Determine the (X, Y) coordinate at the center of the cell enclosing the given text.  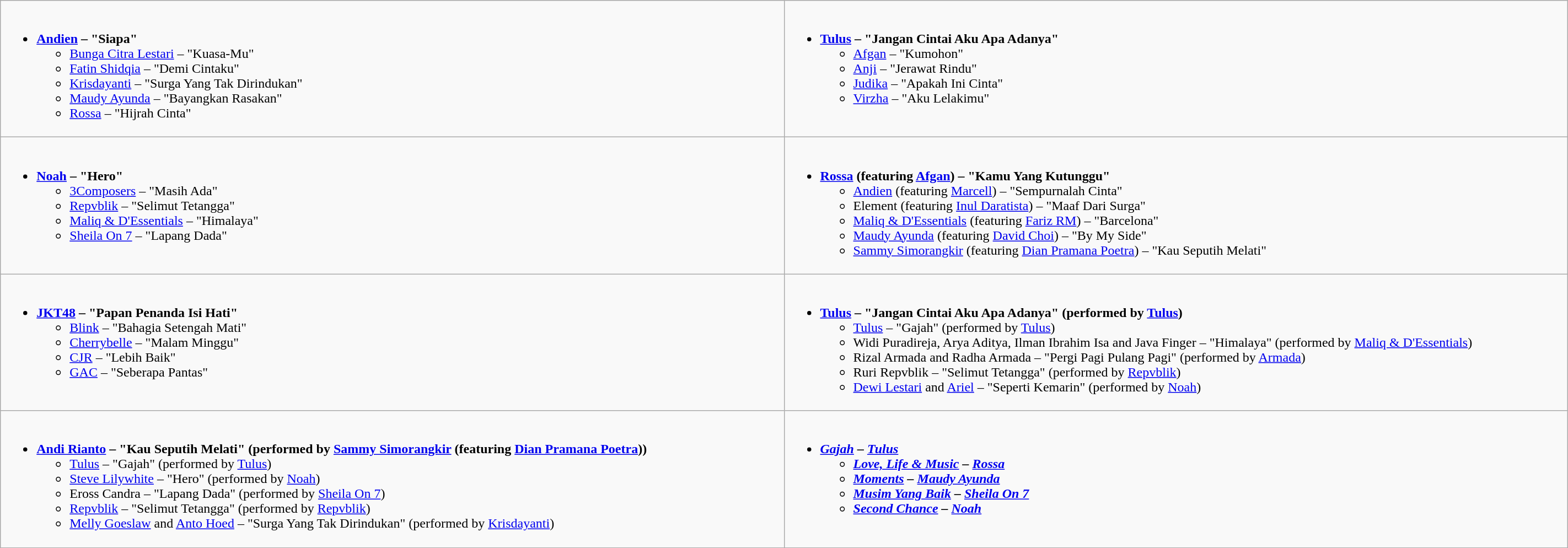
JKT48 – "Papan Penanda Isi Hati"Blink – "Bahagia Setengah Mati"Cherrybelle – "Malam Minggu"CJR – "Lebih Baik"GAC – "Seberapa Pantas" (393, 342)
Tulus – "Jangan Cintai Aku Apa Adanya"Afgan – "Kumohon"Anji – "Jerawat Rindu"Judika – "Apakah Ini Cinta"Virzha – "Aku Lelakimu" (1175, 69)
Gajah – TulusLove, Life & Music – RossaMoments – Maudy AyundaMusim Yang Baik – Sheila On 7Second Chance – Noah (1175, 479)
Noah – "Hero"3Composers – "Masih Ada"Repvblik – "Selimut Tetangga"Maliq & D'Essentials – "Himalaya"Sheila On 7 – "Lapang Dada" (393, 206)
